Locate the cell with the specified text and output its [X, Y] center coordinate. 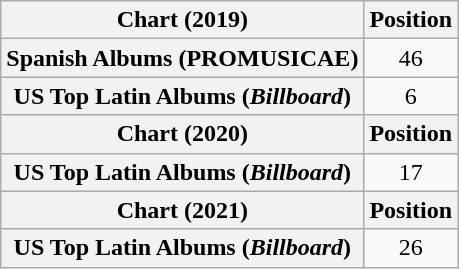
26 [411, 248]
46 [411, 58]
Spanish Albums (PROMUSICAE) [182, 58]
Chart (2020) [182, 134]
6 [411, 96]
17 [411, 172]
Chart (2021) [182, 210]
Chart (2019) [182, 20]
